Capture the cell that displays the provided text and extract its (X, Y) central coordinate. 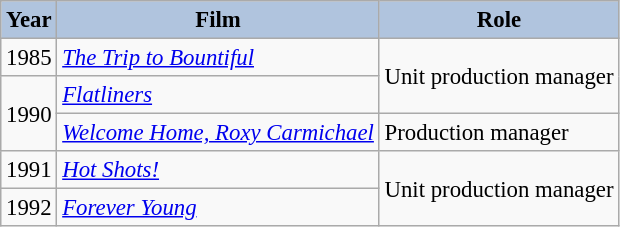
Role (499, 20)
1990 (29, 114)
1992 (29, 208)
Film (218, 20)
Year (29, 20)
1991 (29, 170)
1985 (29, 58)
The Trip to Bountiful (218, 58)
Welcome Home, Roxy Carmichael (218, 133)
Production manager (499, 133)
Hot Shots! (218, 170)
Flatliners (218, 95)
Forever Young (218, 208)
